Determine the [x, y] coordinate at the center of the cell enclosing the given text.  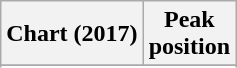
Chart (2017) [72, 34]
Peak position [189, 34]
